Find where the given text appears and provide that cell's center as [X, Y] coordinate. 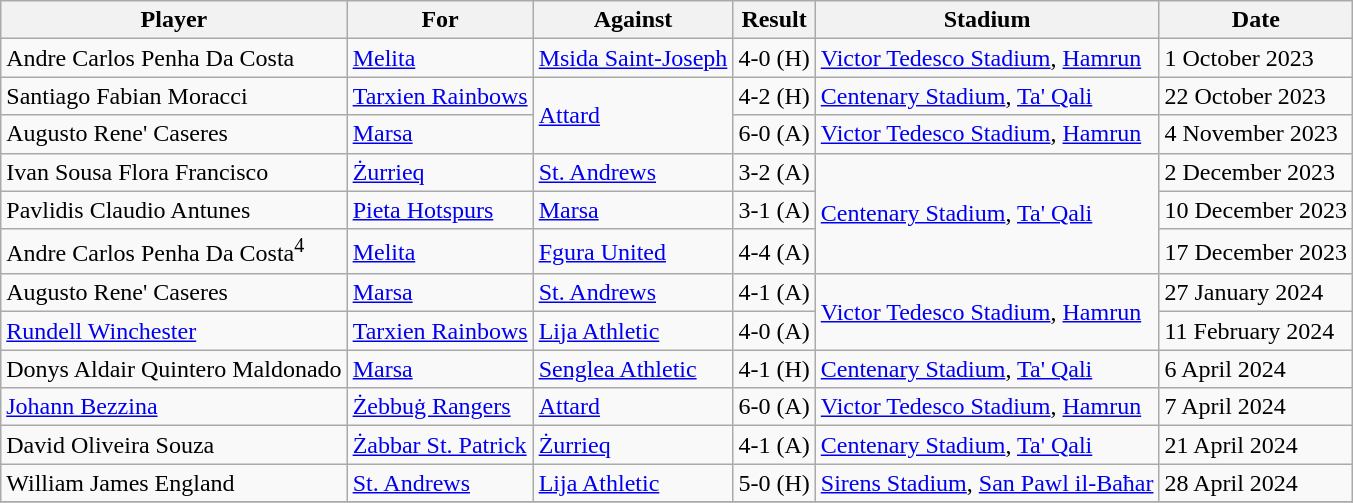
Date [1256, 20]
Fgura United [633, 252]
Player [174, 20]
Against [633, 20]
Johann Bezzina [174, 407]
4-0 (A) [774, 331]
11 February 2024 [1256, 331]
Ivan Sousa Flora Francisco [174, 172]
David Oliveira Souza [174, 445]
4-4 (A) [774, 252]
27 January 2024 [1256, 293]
4 November 2023 [1256, 134]
Andre Carlos Penha Da Costa [174, 58]
28 April 2024 [1256, 483]
Sirens Stadium, San Pawl il-Baħar [987, 483]
For [440, 20]
22 October 2023 [1256, 96]
Msida Saint-Joseph [633, 58]
Donys Aldair Quintero Maldonado [174, 369]
7 April 2024 [1256, 407]
Stadium [987, 20]
1 October 2023 [1256, 58]
Andre Carlos Penha Da Costa4 [174, 252]
4-1 (H) [774, 369]
Rundell Winchester [174, 331]
2 December 2023 [1256, 172]
4-0 (H) [774, 58]
17 December 2023 [1256, 252]
5-0 (H) [774, 483]
4-2 (H) [774, 96]
3-1 (A) [774, 210]
Senglea Athletic [633, 369]
Żebbuġ Rangers [440, 407]
William James England [174, 483]
Żabbar St. Patrick [440, 445]
Pavlidis Claudio Antunes [174, 210]
Pieta Hotspurs [440, 210]
Result [774, 20]
21 April 2024 [1256, 445]
10 December 2023 [1256, 210]
6 April 2024 [1256, 369]
3-2 (A) [774, 172]
Santiago Fabian Moracci [174, 96]
